Determine the [x, y] coordinate at the center of the cell enclosing the given text.  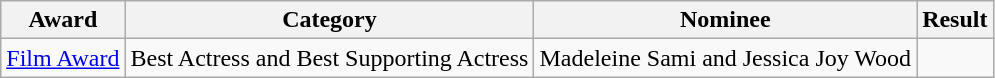
Film Award [63, 58]
Nominee [726, 20]
Madeleine Sami and Jessica Joy Wood [726, 58]
Category [330, 20]
Result [955, 20]
Award [63, 20]
Best Actress and Best Supporting Actress [330, 58]
